Return the [X, Y] coordinate for the center point of the cell that contains the specified text.  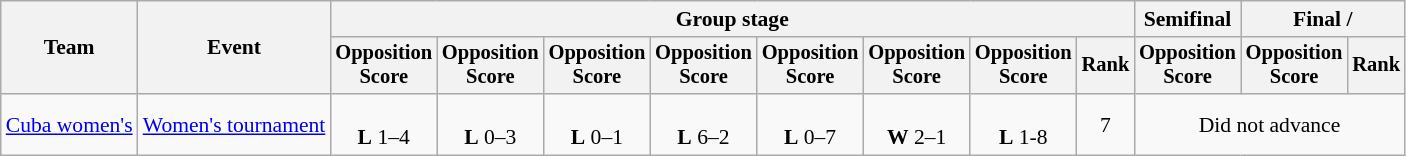
Women's tournament [234, 124]
L 1-8 [1024, 124]
L 0–1 [598, 124]
Group stage [732, 19]
Event [234, 48]
L 1–4 [384, 124]
Did not advance [1270, 124]
7 [1106, 124]
W 2–1 [916, 124]
Team [70, 48]
Final / [1323, 19]
L 6–2 [704, 124]
Cuba women's [70, 124]
Semifinal [1188, 19]
L 0–3 [490, 124]
L 0–7 [810, 124]
